Identify which cell holds the provided text, then report its [x, y] central coordinate. 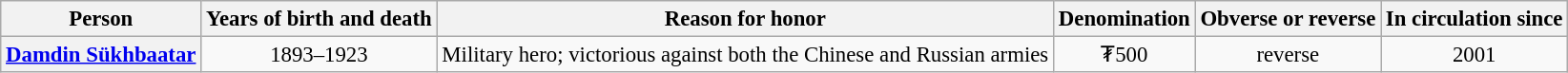
In circulation since [1475, 19]
Reason for honor [745, 19]
Years of birth and death [319, 19]
₮500 [1125, 55]
Military hero; victorious against both the Chinese and Russian armies [745, 55]
2001 [1475, 55]
Denomination [1125, 19]
reverse [1288, 55]
Damdin Sükhbaatar [101, 55]
Obverse or reverse [1288, 19]
Person [101, 19]
1893–1923 [319, 55]
